Find where the given text appears and provide that cell's center as [X, Y] coordinate. 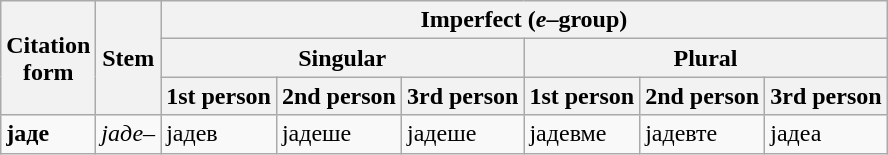
јадевме [582, 134]
јаде [48, 134]
јадеа [826, 134]
Citationform [48, 58]
Singular [342, 58]
јаде– [128, 134]
Imperfect (е–group) [524, 20]
Plural [706, 58]
јадев [219, 134]
Stem [128, 58]
јадевте [702, 134]
